Detect which cell encompasses the target text, then output its [X, Y] center coordinate. 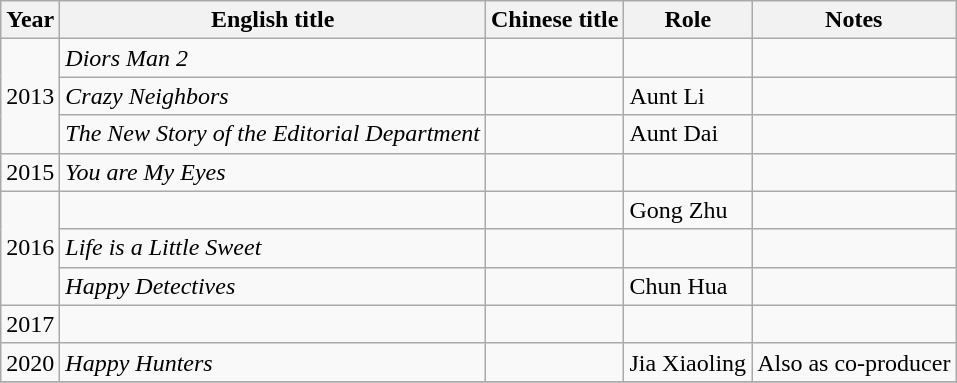
Chinese title [555, 20]
You are My Eyes [273, 172]
2013 [30, 96]
Life is a Little Sweet [273, 248]
Aunt Dai [688, 134]
Jia Xiaoling [688, 362]
2016 [30, 248]
Year [30, 20]
Role [688, 20]
Happy Hunters [273, 362]
Gong Zhu [688, 210]
Crazy Neighbors [273, 96]
Aunt Li [688, 96]
The New Story of the Editorial Department [273, 134]
English title [273, 20]
Diors Man 2 [273, 58]
2020 [30, 362]
Notes [854, 20]
Chun Hua [688, 286]
2017 [30, 324]
Happy Detectives [273, 286]
Also as co-producer [854, 362]
2015 [30, 172]
